Scan for the cell matching the given text and deliver its [x, y] coordinate at center. 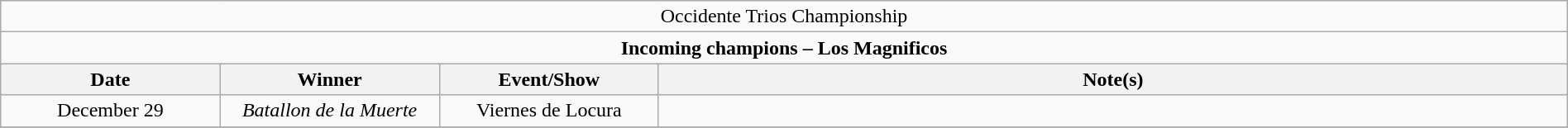
Incoming champions – Los Magnificos [784, 48]
Note(s) [1113, 79]
Date [111, 79]
Event/Show [549, 79]
Occidente Trios Championship [784, 17]
Winner [329, 79]
Viernes de Locura [549, 111]
December 29 [111, 111]
Batallon de la Muerte [329, 111]
